Identify which cell holds the provided text, then report its (X, Y) central coordinate. 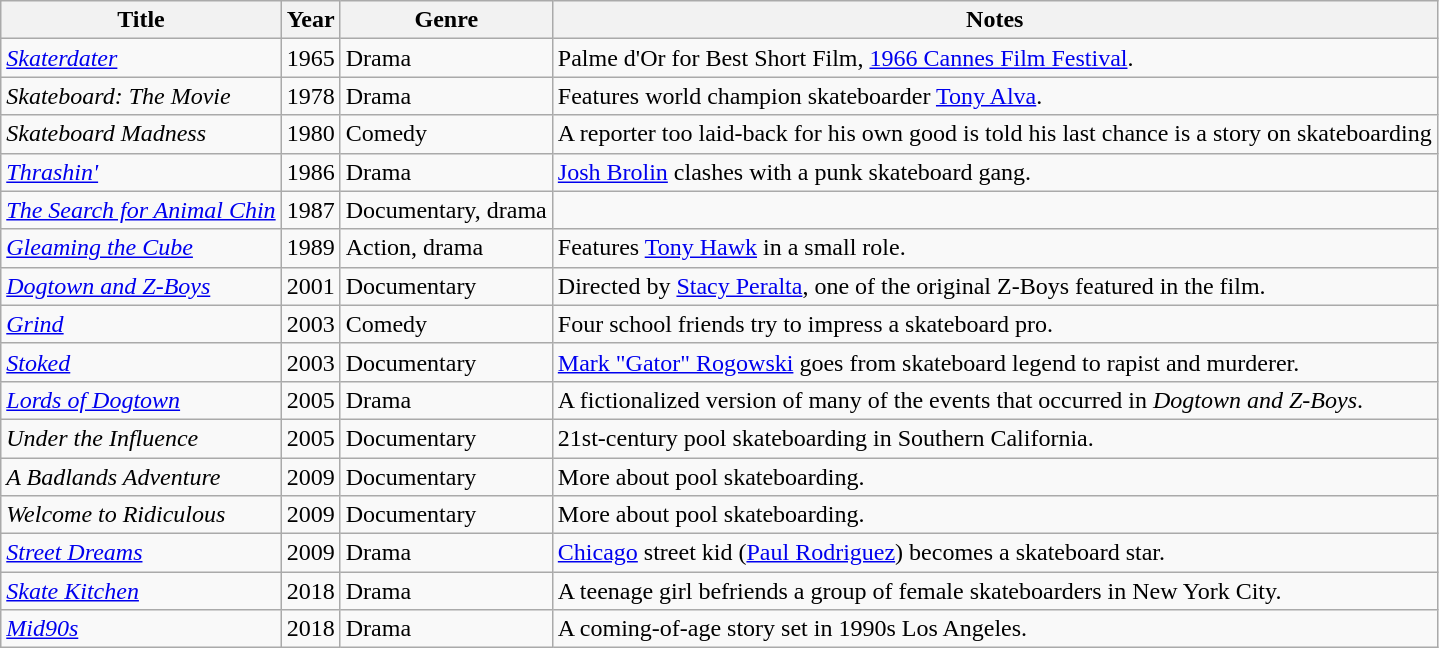
1986 (310, 172)
2001 (310, 286)
Notes (994, 20)
Grind (141, 324)
Skateboard: The Movie (141, 96)
Year (310, 20)
Thrashin' (141, 172)
Mid90s (141, 629)
1987 (310, 210)
Skaterdater (141, 58)
A teenage girl befriends a group of female skateboarders in New York City. (994, 591)
A coming-of-age story set in 1990s Los Angeles. (994, 629)
1989 (310, 248)
Action, drama (446, 248)
Gleaming the Cube (141, 248)
Stoked (141, 362)
Josh Brolin clashes with a punk skateboard gang. (994, 172)
21st-century pool skateboarding in Southern California. (994, 438)
Four school friends try to impress a skateboard pro. (994, 324)
1978 (310, 96)
A Badlands Adventure (141, 477)
The Search for Animal Chin (141, 210)
Welcome to Ridiculous (141, 515)
Skate Kitchen (141, 591)
Mark "Gator" Rogowski goes from skateboard legend to rapist and murderer. (994, 362)
Under the Influence (141, 438)
Genre (446, 20)
1965 (310, 58)
Lords of Dogtown (141, 400)
Chicago street kid (Paul Rodriguez) becomes a skateboard star. (994, 553)
Directed by Stacy Peralta, one of the original Z-Boys featured in the film. (994, 286)
Documentary, drama (446, 210)
Dogtown and Z-Boys (141, 286)
Features world champion skateboarder Tony Alva. (994, 96)
Palme d'Or for Best Short Film, 1966 Cannes Film Festival. (994, 58)
A reporter too laid-back for his own good is told his last chance is a story on skateboarding (994, 134)
Street Dreams (141, 553)
Features Tony Hawk in a small role. (994, 248)
1980 (310, 134)
Skateboard Madness (141, 134)
Title (141, 20)
A fictionalized version of many of the events that occurred in Dogtown and Z-Boys. (994, 400)
